Scan for the cell matching the given text and deliver its (x, y) coordinate at center. 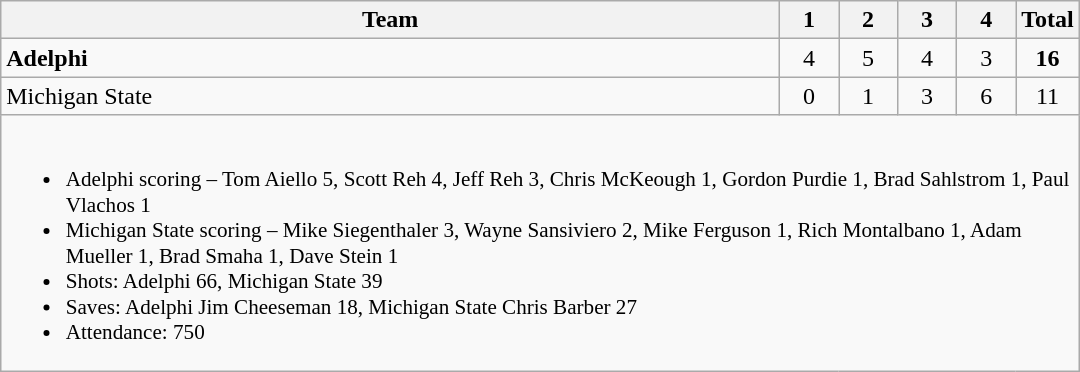
2 (868, 20)
6 (986, 96)
16 (1048, 58)
Michigan State (390, 96)
Adelphi (390, 58)
Total (1048, 20)
11 (1048, 96)
0 (808, 96)
5 (868, 58)
Team (390, 20)
